Detect which cell encompasses the target text, then output its [X, Y] center coordinate. 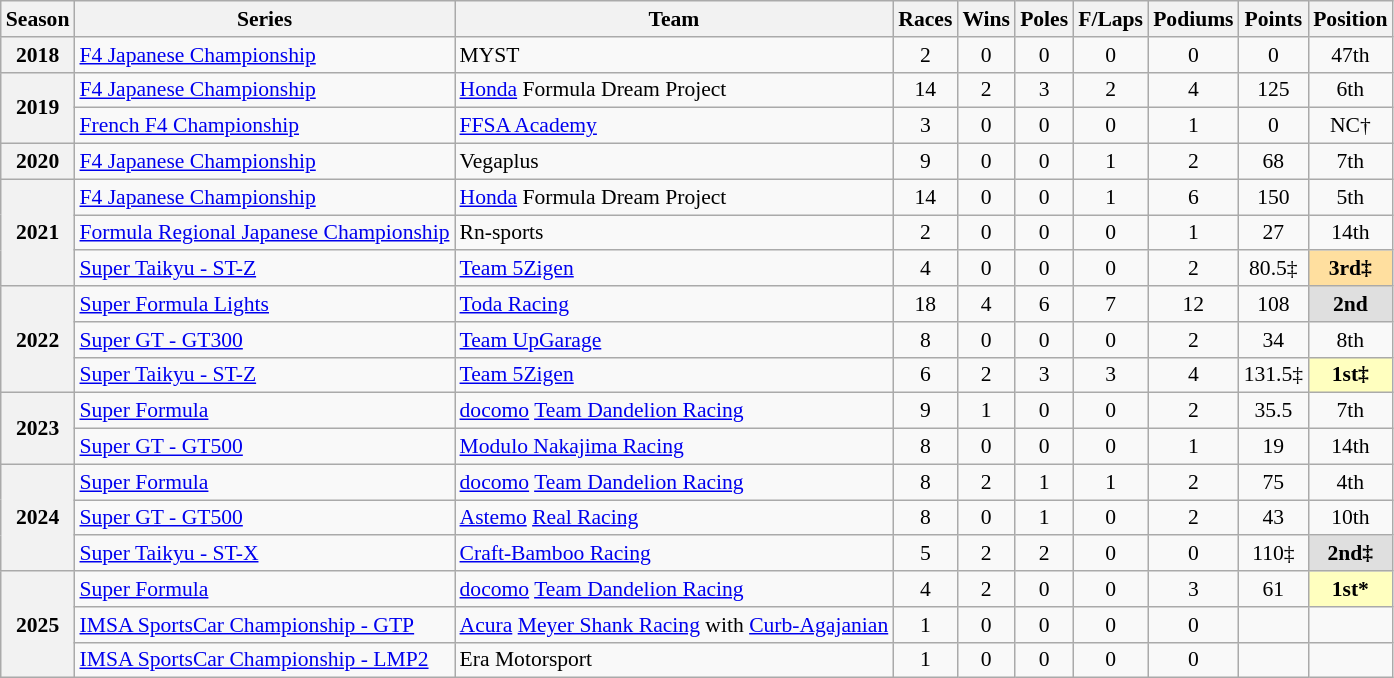
IMSA SportsCar Championship - GTP [264, 625]
Wins [986, 19]
150 [1274, 197]
10th [1350, 518]
110‡ [1274, 554]
34 [1274, 340]
18 [925, 304]
Races [925, 19]
2024 [38, 518]
2023 [38, 428]
Series [264, 19]
5 [925, 554]
F/Laps [1110, 19]
108 [1274, 304]
Craft-Bamboo Racing [674, 554]
61 [1274, 589]
Team UpGarage [674, 340]
12 [1194, 304]
Team [674, 19]
2021 [38, 232]
4th [1350, 482]
2018 [38, 55]
2nd‡ [1350, 554]
1st* [1350, 589]
NC† [1350, 126]
2nd [1350, 304]
43 [1274, 518]
Points [1274, 19]
Modulo Nakajima Racing [674, 447]
2025 [38, 624]
2022 [38, 340]
8th [1350, 340]
2019 [38, 108]
French F4 Championship [264, 126]
6th [1350, 90]
MYST [674, 55]
47th [1350, 55]
80.5‡ [1274, 269]
125 [1274, 90]
1st‡ [1350, 375]
Super Formula Lights [264, 304]
Vegaplus [674, 162]
131.5‡ [1274, 375]
2020 [38, 162]
Era Motorsport [674, 660]
FFSA Academy [674, 126]
27 [1274, 233]
19 [1274, 447]
Super Taikyu - ST-X [264, 554]
3rd‡ [1350, 269]
Poles [1044, 19]
Toda Racing [674, 304]
7 [1110, 304]
Super GT - GT300 [264, 340]
Formula Regional Japanese Championship [264, 233]
Rn-sports [674, 233]
68 [1274, 162]
75 [1274, 482]
5th [1350, 197]
Position [1350, 19]
Acura Meyer Shank Racing with Curb-Agajanian [674, 625]
IMSA SportsCar Championship - LMP2 [264, 660]
Season [38, 19]
Astemo Real Racing [674, 518]
Podiums [1194, 19]
35.5 [1274, 411]
